Find where the given text appears and provide that cell's center as [X, Y] coordinate. 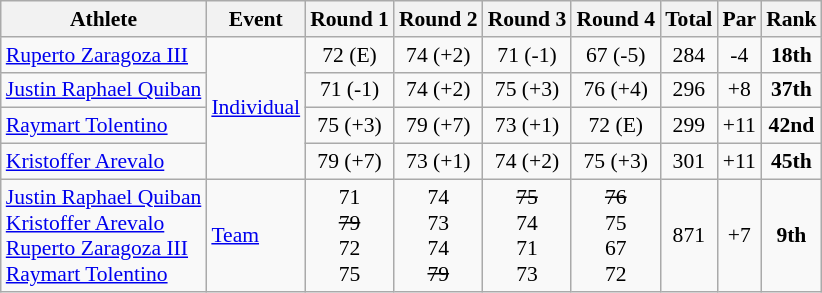
-4 [739, 55]
Kristoffer Arevalo [104, 162]
Event [256, 19]
9th [792, 235]
Par [739, 19]
Round 4 [616, 19]
74 73 74 79 [438, 235]
18th [792, 55]
76 75 67 72 [616, 235]
284 [688, 55]
Round 3 [528, 19]
+7 [739, 235]
299 [688, 126]
301 [688, 162]
+8 [739, 90]
Justin Raphael QuibanKristoffer ArevaloRuperto Zaragoza IIIRaymart Tolentino [104, 235]
75 74 71 73 [528, 235]
Athlete [104, 19]
Round 1 [350, 19]
Ruperto Zaragoza III [104, 55]
Justin Raphael Quiban [104, 90]
871 [688, 235]
42nd [792, 126]
Total [688, 19]
67 (-5) [616, 55]
71 79 72 75 [350, 235]
76 (+4) [616, 90]
Team [256, 235]
Round 2 [438, 19]
Rank [792, 19]
296 [688, 90]
37th [792, 90]
45th [792, 162]
Raymart Tolentino [104, 126]
Individual [256, 108]
